Search for the cell housing the specified text and yield its (x, y) center coordinate. 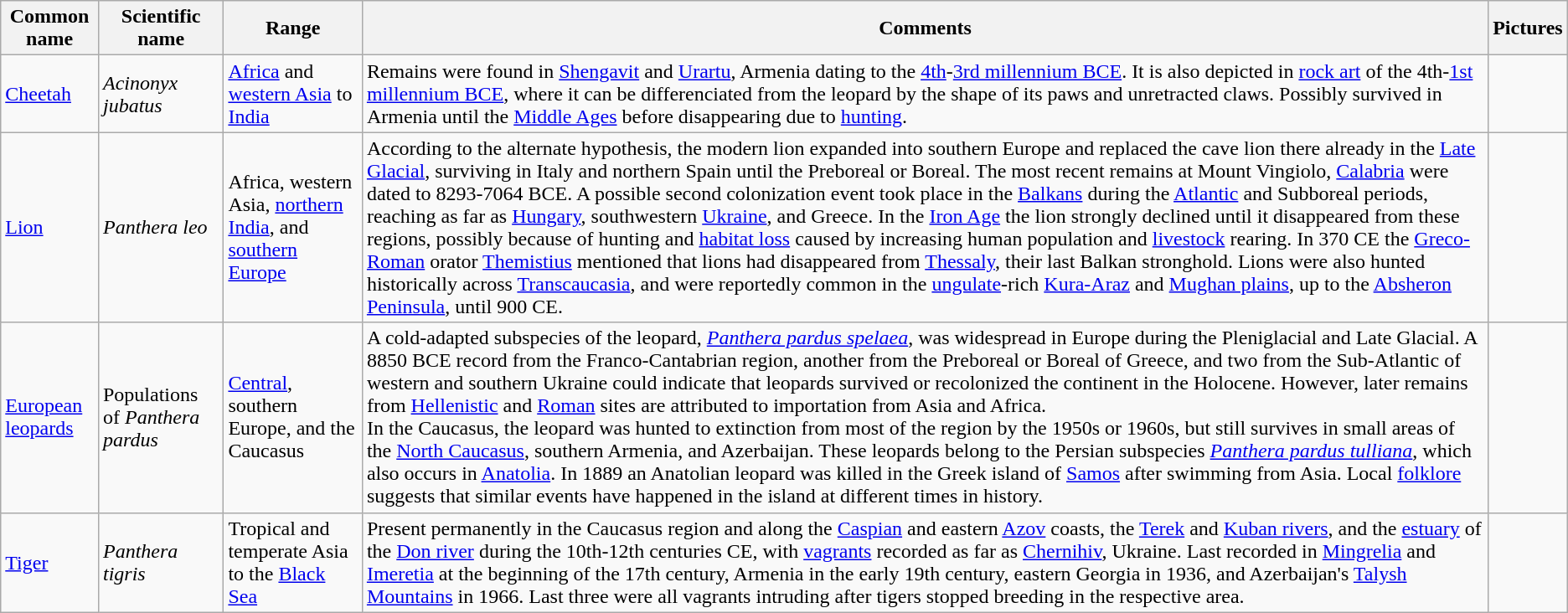
Tropical and temperate Asia to the Black Sea (293, 563)
Comments (925, 28)
Lion (50, 228)
Acinonyx jubatus (161, 94)
Tiger (50, 563)
Populations of Panthera pardus (161, 417)
Common name (50, 28)
Range (293, 28)
Africa, western Asia, northern India, and southern Europe (293, 228)
Panthera leo (161, 228)
European leopards (50, 417)
Africa and western Asia to India (293, 94)
Central, southern Europe, and the Caucasus (293, 417)
Pictures (1528, 28)
Scientific name (161, 28)
Panthera tigris (161, 563)
Cheetah (50, 94)
